Return the [X, Y] coordinate for the center point of the cell that contains the specified text.  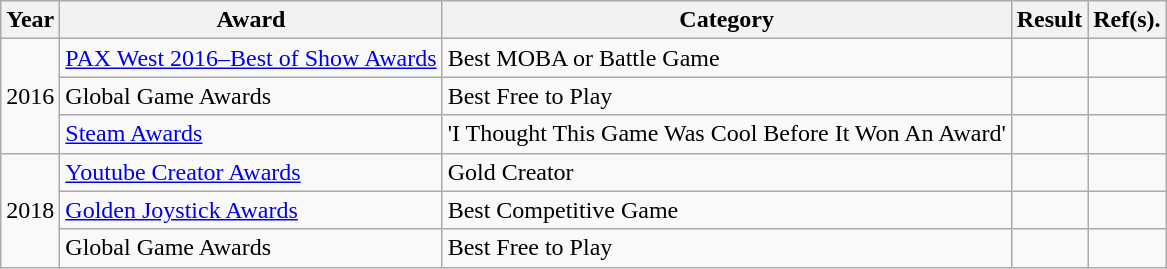
Result [1049, 20]
'I Thought This Game Was Cool Before It Won An Award' [726, 134]
2016 [30, 96]
Best MOBA or Battle Game [726, 58]
Steam Awards [251, 134]
Award [251, 20]
PAX West 2016–Best of Show Awards [251, 58]
Best Competitive Game [726, 210]
Category [726, 20]
Gold Creator [726, 172]
Year [30, 20]
Youtube Creator Awards [251, 172]
Ref(s). [1127, 20]
2018 [30, 210]
Golden Joystick Awards [251, 210]
